Determine the (x, y) coordinate at the center of the cell enclosing the given text.  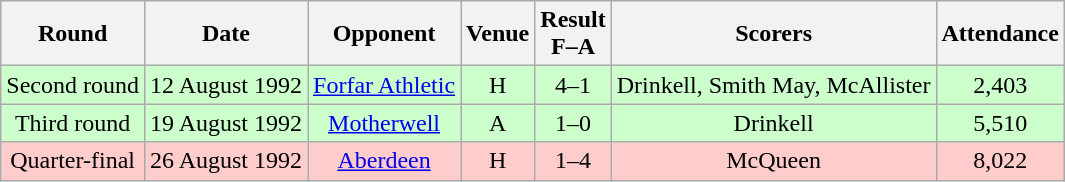
Attendance (1000, 34)
1–0 (573, 123)
Motherwell (384, 123)
Aberdeen (384, 161)
Round (73, 34)
5,510 (1000, 123)
1–4 (573, 161)
Scorers (774, 34)
Second round (73, 85)
Venue (498, 34)
2,403 (1000, 85)
4–1 (573, 85)
Third round (73, 123)
A (498, 123)
Opponent (384, 34)
Date (226, 34)
12 August 1992 (226, 85)
Drinkell (774, 123)
Forfar Athletic (384, 85)
19 August 1992 (226, 123)
Drinkell, Smith May, McAllister (774, 85)
Quarter-final (73, 161)
McQueen (774, 161)
26 August 1992 (226, 161)
8,022 (1000, 161)
ResultF–A (573, 34)
